Return (X, Y) of the center of cell containing provided text 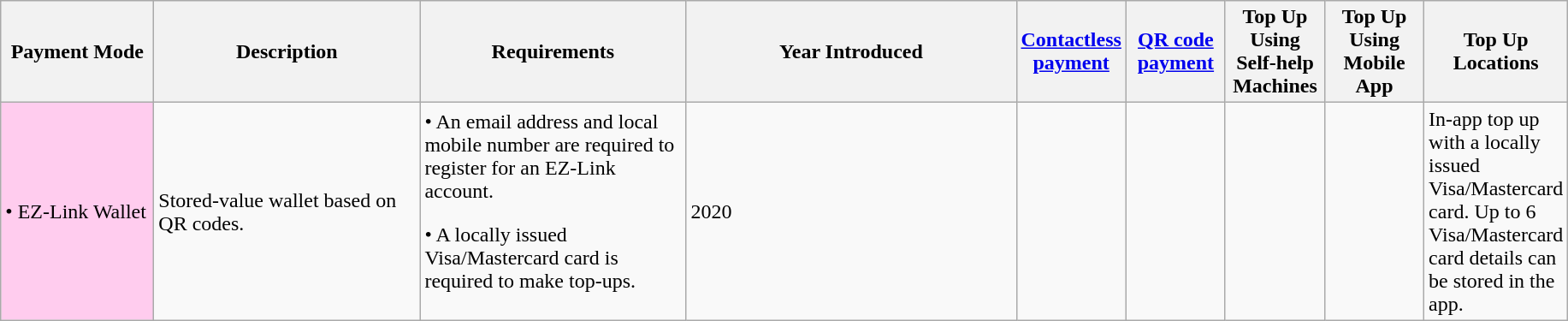
Stored-value wallet based on QR codes. (287, 211)
Description (287, 51)
Payment Mode (77, 51)
Requirements (553, 51)
Contactless payment (1071, 51)
Year Introduced (851, 51)
Top Up Using Self-help Machines (1275, 51)
In-app top up with a locally issued Visa/Mastercard card. Up to 6 Visa/Mastercard card details can be stored in the app. (1496, 211)
• EZ-Link Wallet (77, 211)
QR code payment (1175, 51)
Top Up Locations (1496, 51)
Top Up Using Mobile App (1375, 51)
2020 (851, 211)
